From the cell containing the given text, extract its center point as [X, Y] coordinate. 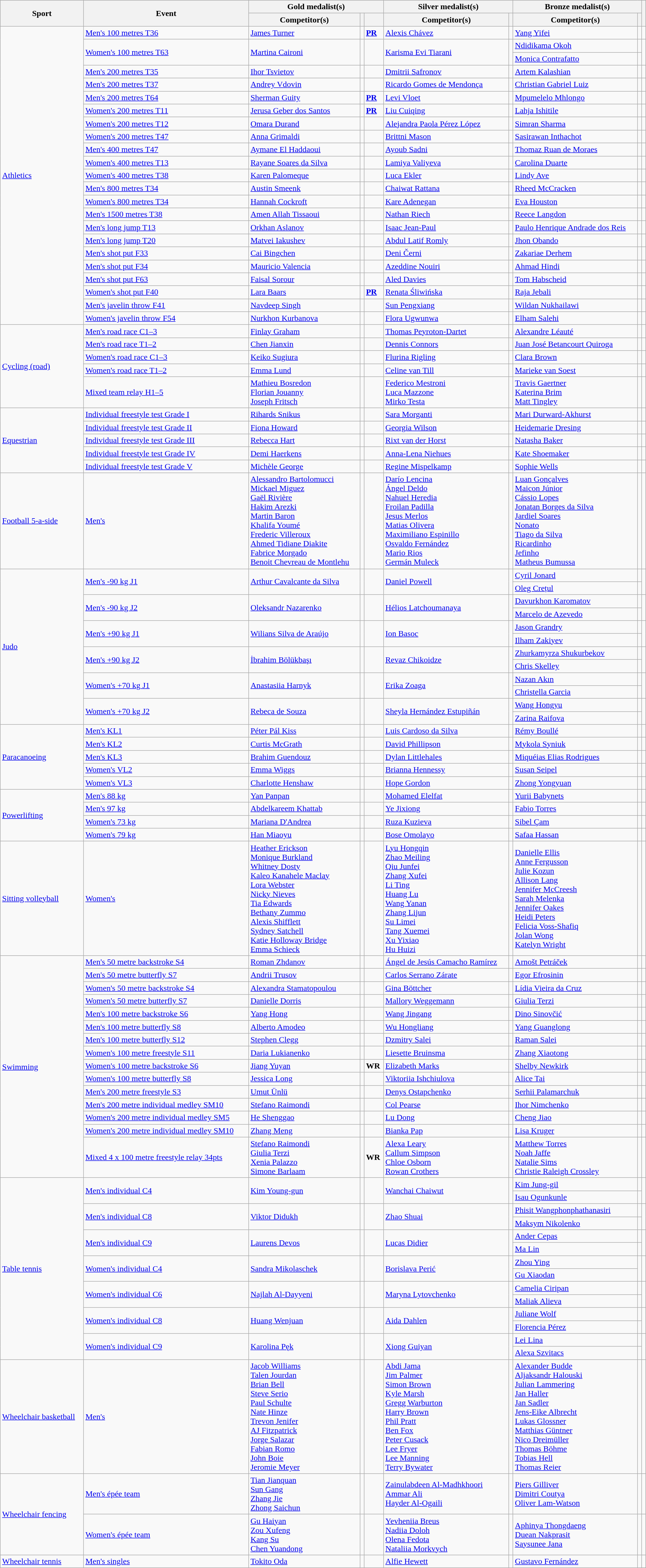
Karen Palomeque [305, 176]
Wanchai Chaiwut [446, 1191]
Women's 100 metre butterfly S8 [166, 1079]
Women's 50 metre backstroke S4 [166, 988]
Gina Böttcher [446, 988]
Sherman Guity [305, 98]
Deni Černi [446, 253]
Men's individual C8 [166, 1216]
Table tennis [42, 1268]
Jerusa Geber dos Santos [305, 110]
Serhii Palamarchuk [575, 1092]
Luca Ekler [446, 176]
Anna-Lena Niehues [446, 453]
Maryna Lytovchenko [446, 1295]
Simran Sharma [575, 123]
Federico MestroniLuca MazzoneMirko Testa [446, 392]
Eva Houston [575, 201]
İbrahim Bölükbaşı [305, 659]
Jhon Obando [575, 240]
Péter Pál Kiss [305, 731]
Mariana D'Andrea [305, 822]
Mari Durward-Akhurst [575, 415]
Lyu HongqinZhao MeilingQiu JunfeiZhang XufeiLi TingHuang LuWang YananZhang LijunSu LimeiTang XuemeiXu YixiaoHu Huizi [446, 898]
Women's [166, 898]
Men's 50 metre backstroke S4 [166, 962]
Maliak Alieva [575, 1301]
Egor Efrosinin [575, 975]
Juliane Wolf [575, 1314]
Elizabeth Marks [446, 1066]
Paracanoeing [42, 757]
Amen Allah Tissaoui [305, 214]
Ma Lin [575, 1249]
Individual freestyle test Grade IV [166, 453]
Kim Jung-gil [575, 1184]
Men's 97 kg [166, 809]
Najlah Al-Dayyeni [305, 1295]
Juan José Betancourt Quiroga [575, 344]
Carolina Duarte [575, 163]
Piers GilliverDimitri CoutyaOliver Lam-Watson [575, 1494]
Men's 100 metres T36 [166, 33]
Ahmad Hindi [575, 266]
Individual freestyle test Grade V [166, 466]
Women's 200 metre individual medley SM5 [166, 1118]
Judo [42, 646]
Huang Wenjuan [305, 1320]
Marcelo de Azevedo [575, 614]
Women's individual C4 [166, 1269]
Matvei Iakushev [305, 240]
Dylan Littlehales [446, 757]
Safaa Hassan [575, 835]
Celine van Till [446, 370]
Florencia Pérez [575, 1327]
Liu Cuiqing [446, 110]
Event [166, 13]
Zhou Ying [575, 1262]
Christella Garcia [575, 692]
Orkhan Aslanov [305, 227]
Men's 50 metre butterfly S7 [166, 975]
Ihor Tsvietov [305, 72]
Women's 800 metres T34 [166, 201]
Jason Grandry [575, 627]
Aphinya ThongdaengDuean NakprasitSaysunee Jana [575, 1534]
Ander Cepas [575, 1236]
Kare Adenegan [446, 201]
Men's javelin throw F41 [166, 305]
Lídia Vieira da Cruz [575, 988]
Rheed McCracken [575, 189]
Men's KL3 [166, 757]
Dennis Connors [446, 344]
Wang Jingang [446, 1014]
Clara Brown [575, 357]
Women's VL2 [166, 770]
Alexa Szvitacs [575, 1353]
Men's 400 metres T47 [166, 149]
Danielle Dorris [305, 1001]
Women's +70 kg J1 [166, 685]
Powerlifting [42, 815]
Gu HaiyanZou XufengKang SuChen Yuandong [305, 1534]
Individual freestyle test Grade I [166, 415]
Zhang Meng [305, 1131]
Martina Caironi [305, 52]
Stefano RaimondiGiulia TerziXenia PalazzoSimone Barlaam [305, 1157]
Women's 100 metre backstroke S6 [166, 1066]
Women's 400 metres T13 [166, 163]
Darío LencinaÁngel DeldoNahuel HerediaFroilan PadillaJesus MerlosMatias OliveraMaximiliano EspinilloOsvaldo FernándezMario RiosGermán Muleck [446, 521]
Sun Pengxiang [446, 305]
Alexandre Léauté [575, 331]
Women's individual C9 [166, 1346]
Ndidikama Okoh [575, 46]
Brahim Guendouz [305, 757]
Ion Basoc [446, 633]
Zhurkamyrza Shukurbekov [575, 653]
Yang Guanglong [575, 1027]
Women's 100 metres T63 [166, 52]
Women's road race T1–2 [166, 370]
Liesette Bruinsma [446, 1053]
Anastasiia Harnyk [305, 685]
Lucas Didier [446, 1243]
Women's 73 kg [166, 822]
Rayane Soares da Silva [305, 163]
Levi Vloet [446, 98]
Lahja Ishitile [575, 110]
Men's -90 kg J2 [166, 608]
Roman Zhdanov [305, 962]
Mohamed Elelfat [446, 796]
Men's 200 metre individual medley SM10 [166, 1105]
Women's 200 metres T47 [166, 136]
Karolina Pęk [305, 1346]
Abdi JamaJim PalmerSimon BrownKyle MarshGregg WarburtonHarry BrownPhil PrattBen FoxPeter CusackLee FryerLee ManningTerry Bywater [446, 1416]
Rixt van der Horst [446, 440]
Men's +90 kg J1 [166, 633]
Football 5-a-side [42, 521]
Mixed 4 x 100 metre freestyle relay 34pts [166, 1157]
Sasirawan Inthachot [575, 136]
Abdelkareem Khattab [305, 809]
Gold medalist(s) [316, 7]
Umut Ünlü [305, 1092]
Thomas Peyroton-Dartet [446, 331]
James Turner [305, 33]
Hope Gordon [446, 783]
David Phillipson [446, 744]
Men's 200 metres T37 [166, 85]
Erika Zoaga [446, 685]
Artem Kalashian [575, 72]
Isaac Jean-Paul [446, 227]
Keiko Sugiura [305, 357]
Women's shot put F40 [166, 292]
Navdeep Singh [305, 305]
Stephen Clegg [305, 1040]
Demi Haerkens [305, 453]
Cyril Jonard [575, 575]
Fabio Torres [575, 809]
Men's shot put F63 [166, 279]
Men's road race T1–2 [166, 344]
Ángel de Jesús Camacho Ramírez [446, 962]
Women's 200 metre individual medley SM10 [166, 1131]
Austin Smeenk [305, 189]
Faisal Sorour [305, 279]
Alexandra Stamatopoulou [305, 988]
Alexis Chávez [446, 33]
Flurina Rigling [446, 357]
Wildan Nukhailawi [575, 305]
Sibel Çam [575, 822]
Lamiya Valiyeva [446, 163]
Men's individual C4 [166, 1191]
Men's 800 metres T34 [166, 189]
Stefano Raimondi [305, 1105]
Wang Hongyu [575, 705]
Sara Morganti [446, 415]
Men's 1500 metres T38 [166, 214]
Finlay Graham [305, 331]
Men's épée team [166, 1494]
Maksym Nikolenko [575, 1223]
Alfie Hewett [446, 1561]
Arthur Cavalcante da Silva [305, 582]
Nazan Akın [575, 679]
Jacob WilliamsTalen JourdanBrian BellSteve SerioPaul SchulteNate HinzeTrevon JeniferAJ FitzpatrickJorge SalazarFabian RomoJohn BoieJeromie Meyer [305, 1416]
Mpumelelo Mhlongo [575, 98]
Andrey Vdovin [305, 85]
Col Pearse [446, 1105]
Michèle George [305, 466]
Elham Salehi [575, 318]
Aymane El Haddaoui [305, 149]
Lara Baars [305, 292]
Women's road race C1–3 [166, 357]
Men's 88 kg [166, 796]
Brianna Hennessy [446, 770]
Isau Ogunkunle [575, 1197]
Aida Dahlen [446, 1320]
Men's shot put F33 [166, 253]
Travis GaertnerKaterina BrimMatt Tingley [575, 392]
Ruza Kuzieva [446, 822]
Men's long jump T13 [166, 227]
Aled Davies [446, 279]
Alice Tai [575, 1079]
Yang Hong [305, 1014]
Mykola Syniuk [575, 744]
Cheng Jiao [575, 1118]
Ye Jixiong [446, 809]
Tian JianquanSun GangZhang JieZhong Saichun [305, 1494]
Omara Durand [305, 123]
Luis Cardoso da Silva [446, 731]
Ilham Zakiyev [575, 640]
Ayoub Sadni [446, 149]
Carlos Serrano Zárate [446, 975]
Equestrian [42, 440]
Cai Bingchen [305, 253]
Silver medalist(s) [448, 7]
Chris Skelley [575, 666]
Men's 200 metres T35 [166, 72]
Alejandra Paola Pérez López [446, 123]
Hannah Cockroft [305, 201]
Charlotte Henshaw [305, 783]
Zainulabdeen Al-MadhkhooriAmmar AliHayder Al-Ogaili [446, 1494]
Abdul Latif Romly [446, 240]
Oleksandr Nazarenko [305, 608]
Emma Wiggs [305, 770]
Rihards Snikus [305, 415]
Gu Xiaodan [575, 1275]
Viktoriia Ishchiulova [446, 1079]
Men's KL1 [166, 731]
Individual freestyle test Grade II [166, 428]
Borislava Perić [446, 1269]
Lisa Kruger [575, 1131]
Luan GonçalvesMaicon JúniorCássio LopesJonatan Borges da SilvaJardiel SoaresNonatoTiago da SilvaRicardinhoJefinhoMatheus Bumussa [575, 521]
Women's 50 metre butterfly S7 [166, 1001]
Azeddine Nouiri [446, 266]
Phisit Wangphonphathanasiri [575, 1210]
Sport [42, 13]
Paulo Henrique Andrade dos Reis [575, 227]
Women's 100 metre freestyle S11 [166, 1053]
Ihor Nimchenko [575, 1105]
Lindy Ave [575, 176]
Christian Gabriel Luiz [575, 85]
Lei Lina [575, 1340]
Ricardo Gomes de Mendonça [446, 85]
Dzmitry Salei [446, 1040]
Miquéias Elias Rodrigues [575, 757]
Emma Lund [305, 370]
Women's +70 kg J2 [166, 712]
Brittni Mason [446, 136]
Women's individual C6 [166, 1295]
Arnošt Petráček [575, 962]
Women's 200 metres T12 [166, 123]
Han Miaoyu [305, 835]
Jiang Yuyan [305, 1066]
Men's KL2 [166, 744]
Reece Langdon [575, 214]
Wilians Silva de Araújo [305, 633]
Men's 200 metre freestyle S3 [166, 1092]
Mathieu BosredonFlorian JouannyJoseph Fritsch [305, 392]
Yevheniia BreusNadiia DolohOlena FedotaNataliia Morkvych [446, 1534]
Davurkhon Karomatov [575, 601]
Matthew TorresNoah JaffeNatalie SimsChristie Raleigh Crossley [575, 1157]
Andrii Trusov [305, 975]
Daniel Powell [446, 582]
Athletics [42, 175]
Men's road race C1–3 [166, 331]
Men's singles [166, 1561]
Men's 200 metres T64 [166, 98]
Zakariae Derhem [575, 253]
Sheyla Hernández Estupiñán [446, 712]
Women's épée team [166, 1534]
Rémy Boullé [575, 731]
Anna Grimaldi [305, 136]
Wu Hongliang [446, 1027]
Men's 100 metre butterfly S8 [166, 1027]
Swimming [42, 1066]
Yurii Babynets [575, 796]
Men's -90 kg J1 [166, 582]
Yang Yifei [575, 33]
Women's 79 kg [166, 835]
He Shenggao [305, 1118]
Women's javelin throw F54 [166, 318]
Heidemarie Dresing [575, 428]
Men's 100 metre butterfly S12 [166, 1040]
Kim Young-gun [305, 1191]
Mauricio Valencia [305, 266]
Women's individual C8 [166, 1320]
Thomaz Ruan de Moraes [575, 149]
Zarina Raifova [575, 718]
Giulia Terzi [575, 1001]
Nathan Riech [446, 214]
Bose Omolayo [446, 835]
Camelia Ciripan [575, 1288]
Lu Dong [446, 1118]
Daria Lukianenko [305, 1053]
Men's individual C9 [166, 1243]
Men's long jump T20 [166, 240]
Jessica Long [305, 1079]
Women's 200 metres T11 [166, 110]
Yan Panpan [305, 796]
Alexa LearyCallum SimpsonChloe OsbornRowan Crothers [446, 1157]
Men's +90 kg J2 [166, 659]
Natasha Baker [575, 440]
Georgia Wilson [446, 428]
Wheelchair basketball [42, 1416]
Viktor Didukh [305, 1216]
Xiong Guiyan [446, 1346]
Denys Ostapchenko [446, 1092]
Rebeca de Souza [305, 712]
Women's VL3 [166, 783]
Individual freestyle test Grade III [166, 440]
Cycling (road) [42, 366]
Men's shot put F34 [166, 266]
Wheelchair tennis [42, 1561]
Chen Jianxin [305, 344]
Zhao Shuai [446, 1216]
Renata Śliwińska [446, 292]
Zhang Xiaotong [575, 1053]
Women's 400 metres T38 [166, 176]
Monica Contrafatto [575, 59]
Regine Mispelkamp [446, 466]
Curtis McGrath [305, 744]
Dino Sinovčić [575, 1014]
Bianka Pap [446, 1131]
Raman Salei [575, 1040]
Susan Seipel [575, 770]
Wheelchair fencing [42, 1514]
Hélios Latchoumanaya [446, 608]
Flora Ugwunwa [446, 318]
Marieke van Soest [575, 370]
Chaiwat Rattana [446, 189]
Rebecca Hart [305, 440]
Mixed team relay H1–5 [166, 392]
Oleg Crețul [575, 588]
Alberto Amodeo [305, 1027]
Kate Shoemaker [575, 453]
Bronze medalist(s) [577, 7]
Sandra Mikolaschek [305, 1269]
Mallory Weggemann [446, 1001]
Zhong Yongyuan [575, 783]
Fiona Howard [305, 428]
Tom Habscheid [575, 279]
Shelby Newkirk [575, 1066]
Gustavo Fernández [575, 1561]
Laurens Devos [305, 1243]
Men's 100 metre backstroke S6 [166, 1014]
Sophie Wells [575, 466]
Raja Jebali [575, 292]
Revaz Chikoidze [446, 659]
Sitting volleyball [42, 898]
Tokito Oda [305, 1561]
Dmitrii Safronov [446, 72]
Nurkhon Kurbanova [305, 318]
Karisma Evi Tiarani [446, 52]
